Identify which cell holds the provided text, then report its (x, y) central coordinate. 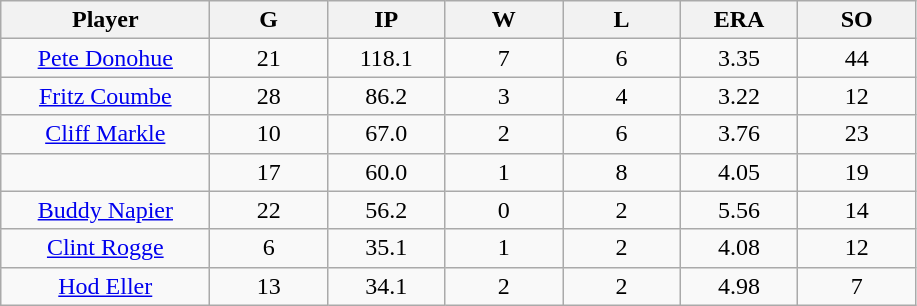
4.05 (739, 172)
34.1 (386, 286)
Buddy Napier (106, 210)
44 (857, 58)
Clint Rogge (106, 248)
19 (857, 172)
118.1 (386, 58)
17 (269, 172)
14 (857, 210)
3.22 (739, 96)
10 (269, 134)
Hod Eller (106, 286)
5.56 (739, 210)
3.35 (739, 58)
86.2 (386, 96)
67.0 (386, 134)
23 (857, 134)
SO (857, 20)
4.08 (739, 248)
G (269, 20)
3.76 (739, 134)
0 (504, 210)
60.0 (386, 172)
56.2 (386, 210)
8 (622, 172)
ERA (739, 20)
W (504, 20)
13 (269, 286)
35.1 (386, 248)
3 (504, 96)
L (622, 20)
4 (622, 96)
Pete Donohue (106, 58)
28 (269, 96)
21 (269, 58)
22 (269, 210)
Cliff Markle (106, 134)
4.98 (739, 286)
Fritz Coumbe (106, 96)
Player (106, 20)
IP (386, 20)
